Output the [X, Y] coordinate of the center of the cell containing the given text.  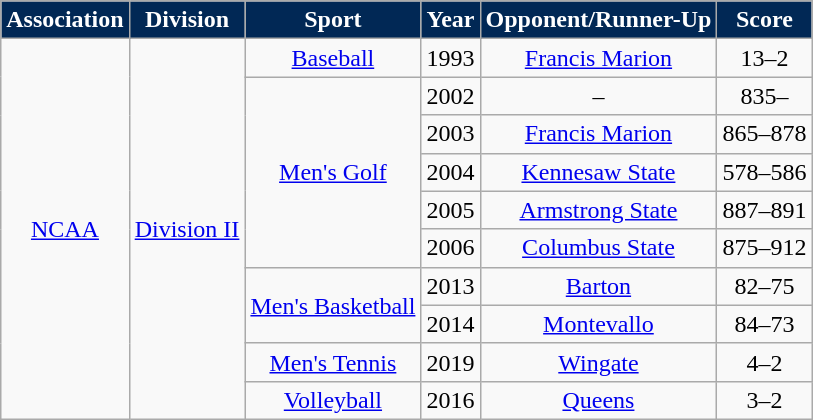
Baseball [333, 58]
Queens [598, 400]
Armstrong State [598, 210]
Volleyball [333, 400]
2013 [450, 286]
835– [764, 96]
2016 [450, 400]
2019 [450, 362]
2005 [450, 210]
Association [65, 20]
82–75 [764, 286]
875–912 [764, 248]
887–891 [764, 210]
578–586 [764, 172]
13–2 [764, 58]
3–2 [764, 400]
Division II [187, 230]
Columbus State [598, 248]
Wingate [598, 362]
2003 [450, 134]
Montevallo [598, 324]
Men's Golf [333, 172]
Men's Basketball [333, 305]
Sport [333, 20]
Opponent/Runner-Up [598, 20]
Year [450, 20]
2006 [450, 248]
NCAA [65, 230]
865–878 [764, 134]
Division [187, 20]
2004 [450, 172]
Kennesaw State [598, 172]
4–2 [764, 362]
Score [764, 20]
– [598, 96]
Barton [598, 286]
1993 [450, 58]
Men's Tennis [333, 362]
84–73 [764, 324]
2014 [450, 324]
2002 [450, 96]
